Provide the (x, y) coordinate of the cell's center where the given text is located.  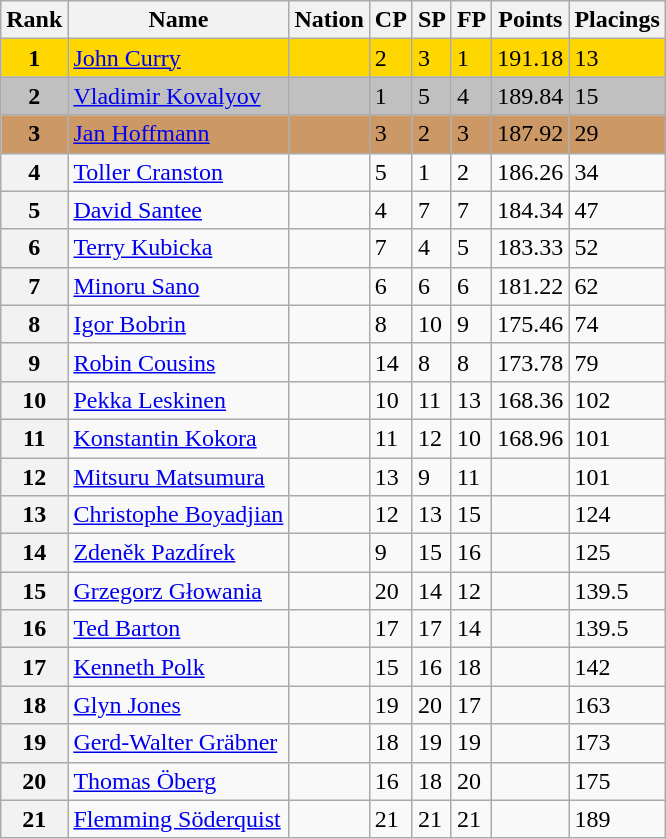
Gerd-Walter Gräbner (178, 743)
Flemming Söderquist (178, 819)
163 (617, 705)
Zdeněk Pazdírek (178, 553)
79 (617, 362)
CP (390, 20)
189 (617, 819)
74 (617, 324)
183.33 (530, 248)
Points (530, 20)
189.84 (530, 96)
Placings (617, 20)
Minoru Sano (178, 286)
Ted Barton (178, 629)
184.34 (530, 210)
62 (617, 286)
125 (617, 553)
Jan Hoffmann (178, 134)
34 (617, 172)
John Curry (178, 58)
Name (178, 20)
175 (617, 781)
175.46 (530, 324)
181.22 (530, 286)
Thomas Öberg (178, 781)
Kenneth Polk (178, 667)
SP (432, 20)
Vladimir Kovalyov (178, 96)
Konstantin Kokora (178, 438)
Robin Cousins (178, 362)
Nation (329, 20)
168.36 (530, 400)
173.78 (530, 362)
Rank (34, 20)
102 (617, 400)
Mitsuru Matsumura (178, 477)
29 (617, 134)
186.26 (530, 172)
191.18 (530, 58)
Pekka Leskinen (178, 400)
187.92 (530, 134)
Igor Bobrin (178, 324)
Terry Kubicka (178, 248)
Glyn Jones (178, 705)
Grzegorz Głowania (178, 591)
FP (471, 20)
124 (617, 515)
47 (617, 210)
173 (617, 743)
David Santee (178, 210)
142 (617, 667)
Christophe Boyadjian (178, 515)
52 (617, 248)
Toller Cranston (178, 172)
168.96 (530, 438)
